Detect which cell encompasses the target text, then output its [X, Y] center coordinate. 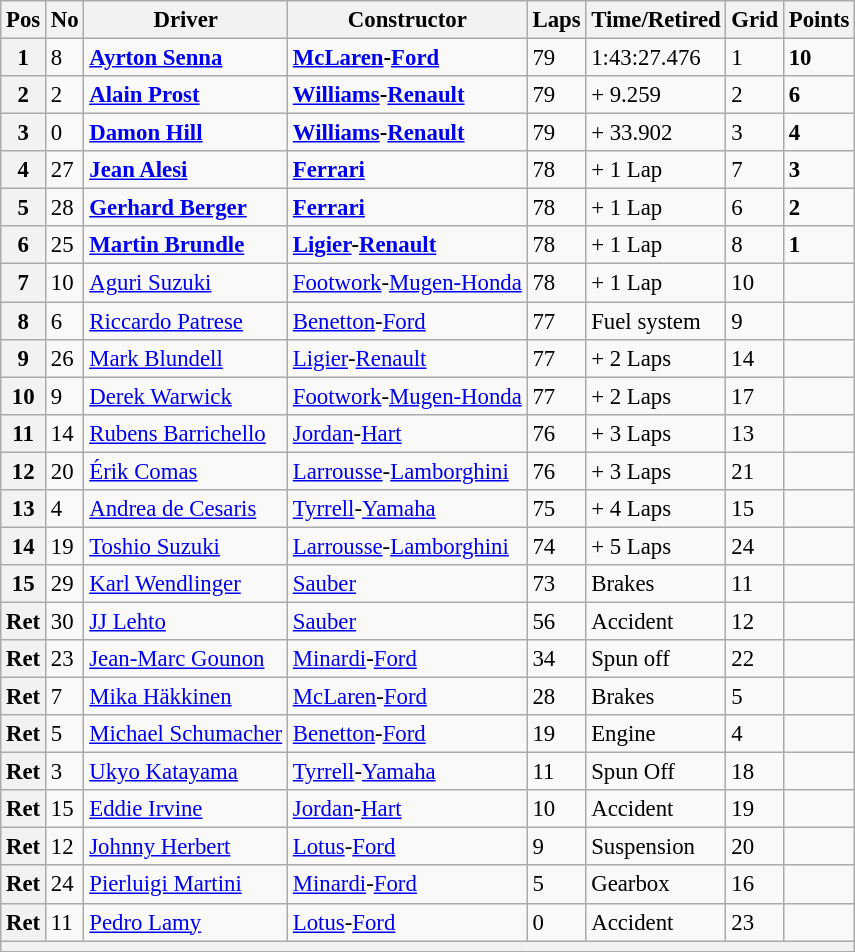
Mark Blundell [186, 358]
JJ Lehto [186, 621]
26 [65, 358]
Pierluigi Martini [186, 885]
Fuel system [656, 321]
Aguri Suzuki [186, 283]
+ 9.259 [656, 95]
Michael Schumacher [186, 734]
Gerhard Berger [186, 208]
34 [556, 659]
Jean-Marc Gounon [186, 659]
17 [754, 396]
27 [65, 170]
Damon Hill [186, 133]
25 [65, 245]
Eddie Irvine [186, 809]
16 [754, 885]
56 [556, 621]
Spun Off [656, 772]
Pedro Lamy [186, 922]
Jean Alesi [186, 170]
Pos [24, 20]
Laps [556, 20]
22 [754, 659]
Riccardo Patrese [186, 321]
Rubens Barrichello [186, 433]
30 [65, 621]
Andrea de Cesaris [186, 509]
Suspension [656, 847]
Ukyo Katayama [186, 772]
73 [556, 584]
Gearbox [656, 885]
Ayrton Senna [186, 58]
Karl Wendlinger [186, 584]
Spun off [656, 659]
+ 33.902 [656, 133]
1:43:27.476 [656, 58]
Alain Prost [186, 95]
18 [754, 772]
+ 4 Laps [656, 509]
Mika Häkkinen [186, 697]
75 [556, 509]
Derek Warwick [186, 396]
Time/Retired [656, 20]
74 [556, 546]
Points [818, 20]
Driver [186, 20]
29 [65, 584]
No [65, 20]
Constructor [407, 20]
Toshio Suzuki [186, 546]
Martin Brundle [186, 245]
+ 5 Laps [656, 546]
21 [754, 471]
Grid [754, 20]
Engine [656, 734]
Érik Comas [186, 471]
Johnny Herbert [186, 847]
